Return (x, y) of the center of cell containing provided text 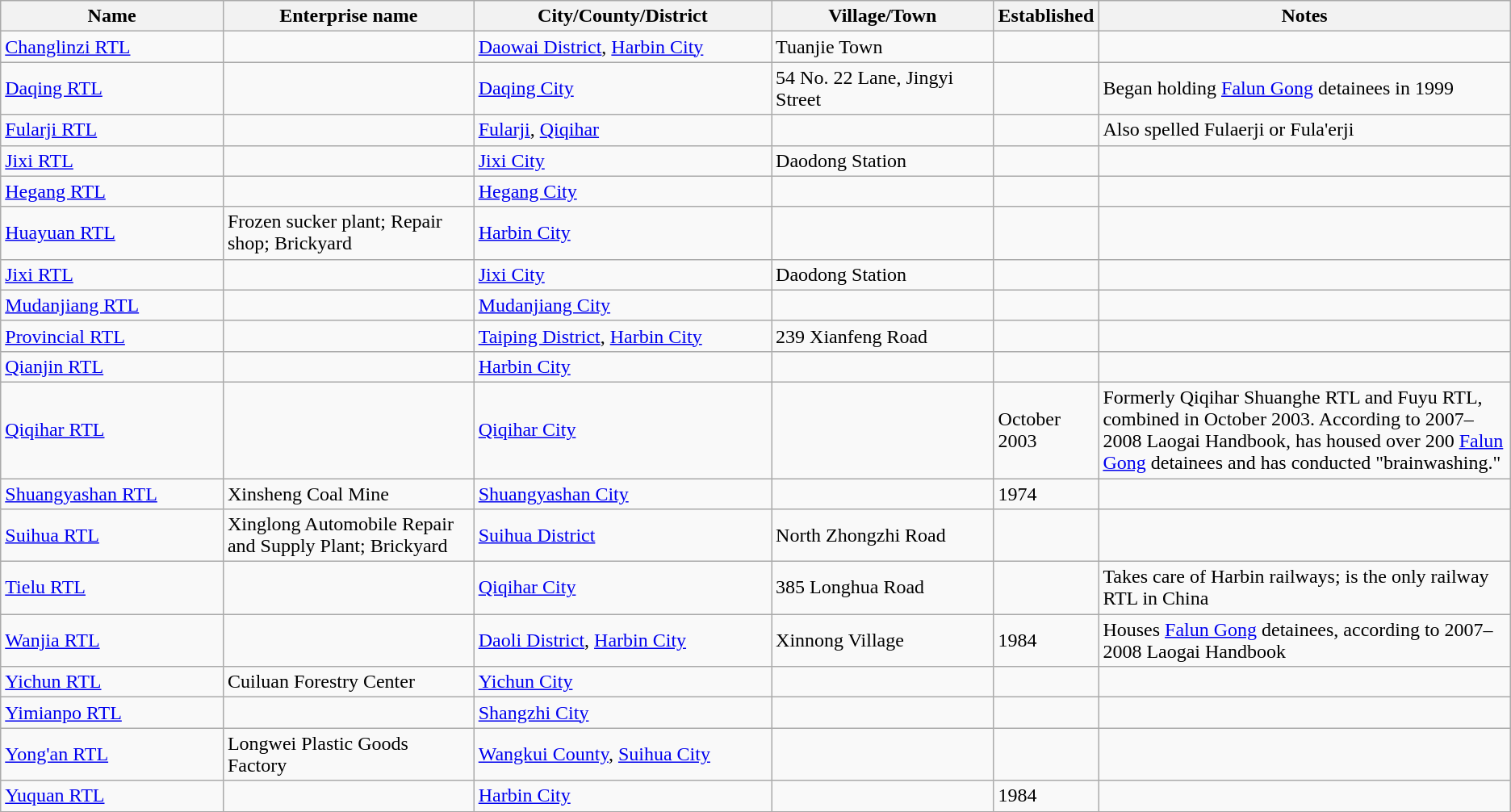
1974 (1046, 493)
Enterprise name (349, 16)
Hegang City (622, 191)
Established (1046, 16)
385 Longhua Road (883, 588)
Tielu RTL (112, 588)
Houses Falun Gong detainees, according to 2007–2008 Laogai Handbook (1304, 641)
Shuangyashan RTL (112, 493)
Yichun RTL (112, 682)
Fularji, Qiqihar (622, 130)
Huayuan RTL (112, 232)
Suihua RTL (112, 536)
Tuanjie Town (883, 47)
Qianjin RTL (112, 366)
Xinsheng Coal Mine (349, 493)
Mudanjiang City (622, 305)
Yimianpo RTL (112, 713)
Xinnong Village (883, 641)
Daqing RTL (112, 89)
City/County/District (622, 16)
Village/Town (883, 16)
Hegang RTL (112, 191)
Suihua District (622, 536)
Yichun City (622, 682)
Xinglong Automobile Repair and Supply Plant; Brickyard (349, 536)
Name (112, 16)
Longwei Plastic Goods Factory (349, 754)
Provincial RTL (112, 336)
Cuiluan Forestry Center (349, 682)
Changlinzi RTL (112, 47)
Qiqihar RTL (112, 429)
October 2003 (1046, 429)
Frozen sucker plant; Repair shop; Brickyard (349, 232)
Notes (1304, 16)
Shuangyashan City (622, 493)
239 Xianfeng Road (883, 336)
Yong'an RTL (112, 754)
Shangzhi City (622, 713)
North Zhongzhi Road (883, 536)
54 No. 22 Lane, Jingyi Street (883, 89)
Wangkui County, Suihua City (622, 754)
Taiping District, Harbin City (622, 336)
Daoli District, Harbin City (622, 641)
Daqing City (622, 89)
Mudanjiang RTL (112, 305)
Fularji RTL (112, 130)
Wanjia RTL (112, 641)
Yuquan RTL (112, 796)
Also spelled Fulaerji or Fula'erji (1304, 130)
Daowai District, Harbin City (622, 47)
Takes care of Harbin railways; is the only railway RTL in China (1304, 588)
Began holding Falun Gong detainees in 1999 (1304, 89)
